Output the (X, Y) coordinate of the center of the cell containing the given text.  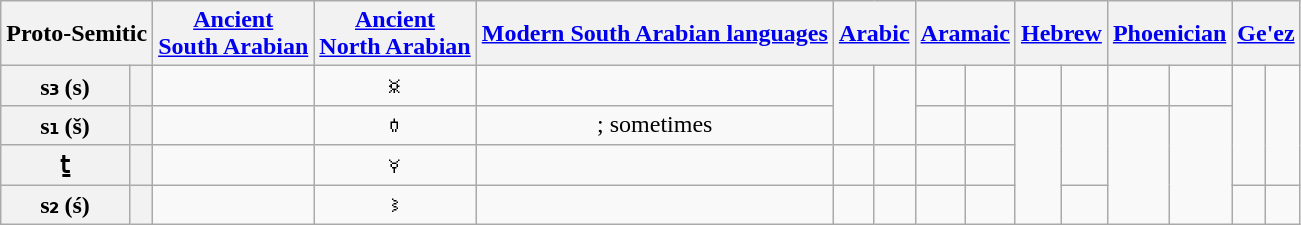
AncientNorth Arabian (395, 34)
Arabic (874, 34)
𐪊 (395, 125)
𐪛 (395, 165)
AncientSouth Arabian (234, 34)
𐪏 (395, 86)
Phoenician (1169, 34)
Ge'ez (1266, 34)
s₂ (ś) (65, 204)
Aramaic (965, 34)
Proto-Semitic (77, 34)
ṯ (65, 165)
Modern South Arabian languages (654, 34)
s₁ (š) (65, 125)
𐪆 (395, 204)
s₃ (s) (65, 86)
; sometimes (654, 125)
Hebrew (1061, 34)
